For the text-containing cell, return its midpoint in (X, Y) coordinate format. 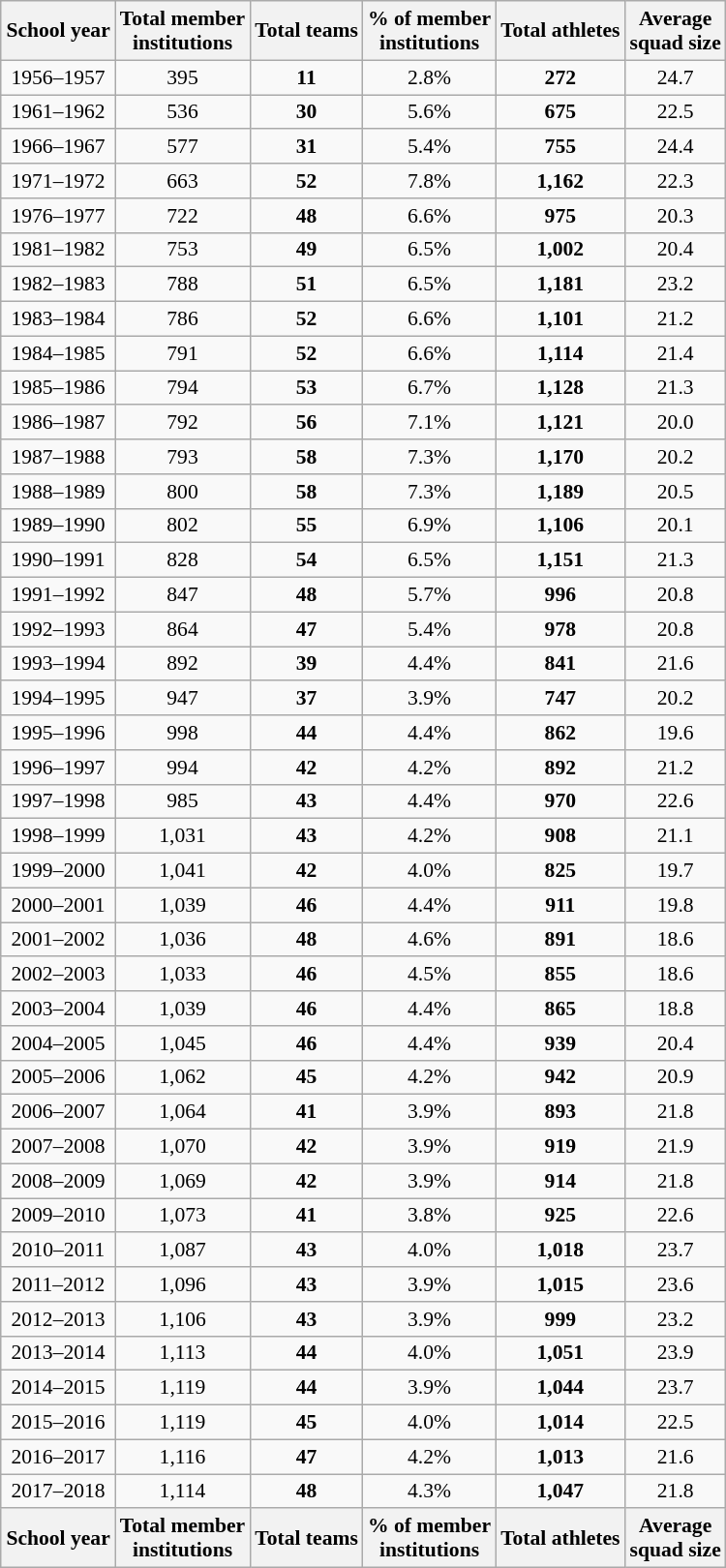
788 (182, 285)
6.7% (430, 388)
864 (182, 629)
1983–1984 (58, 319)
2009–2010 (58, 1216)
2013–2014 (58, 1353)
978 (560, 629)
1982–1983 (58, 285)
53 (306, 388)
2000–2001 (58, 905)
865 (560, 1009)
1,121 (560, 423)
841 (560, 664)
4.5% (430, 975)
2002–2003 (58, 975)
1966–1967 (58, 147)
20.3 (676, 216)
1976–1977 (58, 216)
1992–1993 (58, 629)
1,041 (182, 871)
925 (560, 1216)
1,047 (560, 1492)
1999–2000 (58, 871)
1988–1989 (58, 492)
942 (560, 1077)
891 (560, 940)
1,069 (182, 1181)
536 (182, 112)
18.8 (676, 1009)
911 (560, 905)
23.9 (676, 1353)
54 (306, 560)
51 (306, 285)
7.8% (430, 181)
2014–2015 (58, 1388)
577 (182, 147)
753 (182, 250)
1961–1962 (58, 112)
1987–1988 (58, 457)
2016–2017 (58, 1457)
1,002 (560, 250)
2003–2004 (58, 1009)
794 (182, 388)
2008–2009 (58, 1181)
20.0 (676, 423)
1956–1957 (58, 77)
1993–1994 (58, 664)
24.4 (676, 147)
1,181 (560, 285)
893 (560, 1112)
1,070 (182, 1147)
1,062 (182, 1077)
1,101 (560, 319)
2010–2011 (58, 1251)
24.7 (676, 77)
21.4 (676, 353)
1,051 (560, 1353)
20.5 (676, 492)
1998–1999 (58, 836)
6.9% (430, 526)
1,044 (560, 1388)
4.6% (430, 940)
56 (306, 423)
1,128 (560, 388)
996 (560, 595)
22.3 (676, 181)
1996–1997 (58, 768)
30 (306, 112)
1,015 (560, 1284)
272 (560, 77)
786 (182, 319)
663 (182, 181)
1,033 (182, 975)
19.8 (676, 905)
1,018 (560, 1251)
5.7% (430, 595)
994 (182, 768)
1,031 (182, 836)
1,087 (182, 1251)
755 (560, 147)
2017–2018 (58, 1492)
1990–1991 (58, 560)
947 (182, 699)
4.3% (430, 1492)
19.7 (676, 871)
1981–1982 (58, 250)
1971–1972 (58, 181)
55 (306, 526)
855 (560, 975)
1,113 (182, 1353)
1,162 (560, 181)
2012–2013 (58, 1319)
825 (560, 871)
908 (560, 836)
2015–2016 (58, 1423)
1,036 (182, 940)
1,045 (182, 1043)
1,096 (182, 1284)
800 (182, 492)
975 (560, 216)
11 (306, 77)
1,014 (560, 1423)
7.1% (430, 423)
828 (182, 560)
31 (306, 147)
792 (182, 423)
1,170 (560, 457)
20.9 (676, 1077)
1991–1992 (58, 595)
2011–2012 (58, 1284)
1985–1986 (58, 388)
999 (560, 1319)
1995–1996 (58, 733)
2006–2007 (58, 1112)
1,116 (182, 1457)
1,151 (560, 560)
847 (182, 595)
793 (182, 457)
914 (560, 1181)
1,189 (560, 492)
2004–2005 (58, 1043)
1,073 (182, 1216)
1,013 (560, 1457)
675 (560, 112)
3.8% (430, 1216)
998 (182, 733)
1,064 (182, 1112)
1989–1990 (58, 526)
862 (560, 733)
939 (560, 1043)
5.6% (430, 112)
1984–1985 (58, 353)
2005–2006 (58, 1077)
802 (182, 526)
21.9 (676, 1147)
1997–1998 (58, 801)
1986–1987 (58, 423)
37 (306, 699)
49 (306, 250)
747 (560, 699)
1994–1995 (58, 699)
20.1 (676, 526)
985 (182, 801)
791 (182, 353)
970 (560, 801)
2007–2008 (58, 1147)
722 (182, 216)
39 (306, 664)
23.6 (676, 1284)
2.8% (430, 77)
19.6 (676, 733)
21.1 (676, 836)
2001–2002 (58, 940)
395 (182, 77)
919 (560, 1147)
